Output the (x, y) coordinate of the center of the cell containing the given text.  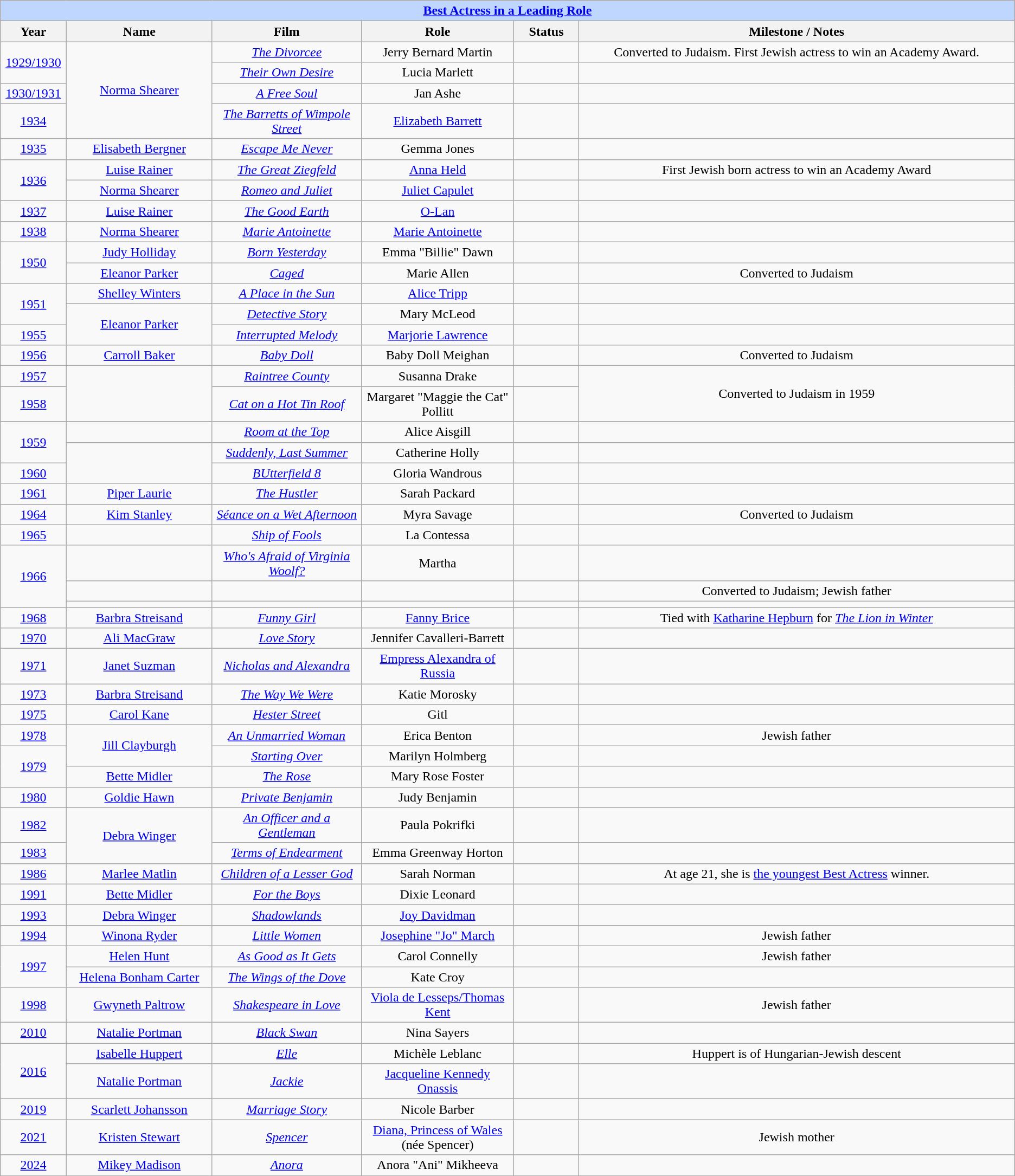
Paula Pokrifki (438, 825)
Isabelle Huppert (139, 1054)
The Hustler (286, 494)
Shelley Winters (139, 294)
1960 (34, 473)
1935 (34, 149)
The Barretts of Wimpole Street (286, 121)
1986 (34, 874)
O-Lan (438, 211)
Baby Doll (286, 356)
Carol Kane (139, 715)
1938 (34, 231)
Carol Connelly (438, 956)
1957 (34, 376)
As Good as It Gets (286, 956)
Katie Morosky (438, 694)
Spencer (286, 1137)
Joy Davidman (438, 915)
1973 (34, 694)
Raintree County (286, 376)
Helena Bonham Carter (139, 977)
Carroll Baker (139, 356)
Room at the Top (286, 432)
Gloria Wandrous (438, 473)
Converted to Judaism; Jewish father (796, 591)
Erica Benton (438, 735)
Romeo and Juliet (286, 190)
Gemma Jones (438, 149)
The Divorcee (286, 52)
1968 (34, 617)
Ship of Fools (286, 535)
Kate Croy (438, 977)
Nicholas and Alexandra (286, 667)
Anna Held (438, 170)
1930/1931 (34, 93)
Ali MacGraw (139, 638)
Emma "Billie" Dawn (438, 252)
2024 (34, 1165)
Jewish mother (796, 1137)
Role (438, 31)
1950 (34, 262)
Children of a Lesser God (286, 874)
Kim Stanley (139, 514)
Born Yesterday (286, 252)
The Good Earth (286, 211)
1936 (34, 180)
1951 (34, 304)
1929/1930 (34, 62)
Huppert is of Hungarian-Jewish descent (796, 1054)
Converted to Judaism in 1959 (796, 393)
Marlee Matlin (139, 874)
1934 (34, 121)
Fanny Brice (438, 617)
First Jewish born actress to win an Academy Award (796, 170)
Black Swan (286, 1033)
Jackie (286, 1082)
Emma Greenway Horton (438, 853)
BUtterfield 8 (286, 473)
At age 21, she is the youngest Best Actress winner. (796, 874)
Elizabeth Barrett (438, 121)
The Rose (286, 777)
1998 (34, 1005)
Kristen Stewart (139, 1137)
Mary Rose Foster (438, 777)
2016 (34, 1071)
Elisabeth Bergner (139, 149)
1997 (34, 966)
Jennifer Cavalleri-Barrett (438, 638)
Scarlett Johansson (139, 1109)
1982 (34, 825)
Film (286, 31)
1965 (34, 535)
Judy Benjamin (438, 797)
Nicole Barber (438, 1109)
Jan Ashe (438, 93)
Mary McLeod (438, 314)
Jerry Bernard Martin (438, 52)
Juliet Capulet (438, 190)
Janet Suzman (139, 667)
1970 (34, 638)
2019 (34, 1109)
1959 (34, 442)
Anora "Ani" Mikheeva (438, 1165)
Little Women (286, 935)
Michèle Leblanc (438, 1054)
1961 (34, 494)
1980 (34, 797)
Hester Street (286, 715)
Winona Ryder (139, 935)
Jill Clayburgh (139, 746)
Converted to Judaism. First Jewish actress to win an Academy Award. (796, 52)
Shakespeare in Love (286, 1005)
Their Own Desire (286, 73)
A Place in the Sun (286, 294)
Detective Story (286, 314)
Escape Me Never (286, 149)
Marie Allen (438, 273)
1991 (34, 894)
Piper Laurie (139, 494)
Funny Girl (286, 617)
Séance on a Wet Afternoon (286, 514)
Gwyneth Paltrow (139, 1005)
Dixie Leonard (438, 894)
1979 (34, 766)
Sarah Packard (438, 494)
Best Actress in a Leading Role (507, 11)
1983 (34, 853)
1966 (34, 576)
Suddenly, Last Summer (286, 453)
Gitl (438, 715)
Year (34, 31)
Catherine Holly (438, 453)
The Way We Were (286, 694)
Mikey Madison (139, 1165)
For the Boys (286, 894)
Status (547, 31)
Caged (286, 273)
1975 (34, 715)
1978 (34, 735)
Private Benjamin (286, 797)
La Contessa (438, 535)
1955 (34, 335)
1956 (34, 356)
Terms of Endearment (286, 853)
Alice Tripp (438, 294)
Anora (286, 1165)
Milestone / Notes (796, 31)
Elle (286, 1054)
The Wings of the Dove (286, 977)
1994 (34, 935)
Marilyn Holmberg (438, 756)
Baby Doll Meighan (438, 356)
Tied with Katharine Hepburn for The Lion in Winter (796, 617)
1937 (34, 211)
Jacqueline Kennedy Onassis (438, 1082)
Margaret "Maggie the Cat" Pollitt (438, 404)
Myra Savage (438, 514)
2021 (34, 1137)
Helen Hunt (139, 956)
Starting Over (286, 756)
Susanna Drake (438, 376)
Name (139, 31)
1958 (34, 404)
Goldie Hawn (139, 797)
Empress Alexandra of Russia (438, 667)
1964 (34, 514)
Judy Holliday (139, 252)
Alice Aisgill (438, 432)
A Free Soul (286, 93)
Josephine "Jo" March (438, 935)
Shadowlands (286, 915)
Diana, Princess of Wales (née Spencer) (438, 1137)
Viola de Lesseps/Thomas Kent (438, 1005)
An Officer and a Gentleman (286, 825)
Sarah Norman (438, 874)
1993 (34, 915)
Marjorie Lawrence (438, 335)
Martha (438, 563)
Cat on a Hot Tin Roof (286, 404)
The Great Ziegfeld (286, 170)
Nina Sayers (438, 1033)
Who's Afraid of Virginia Woolf? (286, 563)
Interrupted Melody (286, 335)
Marriage Story (286, 1109)
2010 (34, 1033)
Lucia Marlett (438, 73)
Love Story (286, 638)
1971 (34, 667)
An Unmarried Woman (286, 735)
